Pinpoint the cell where the given text exists, returning its [x, y] midpoint coordinate. 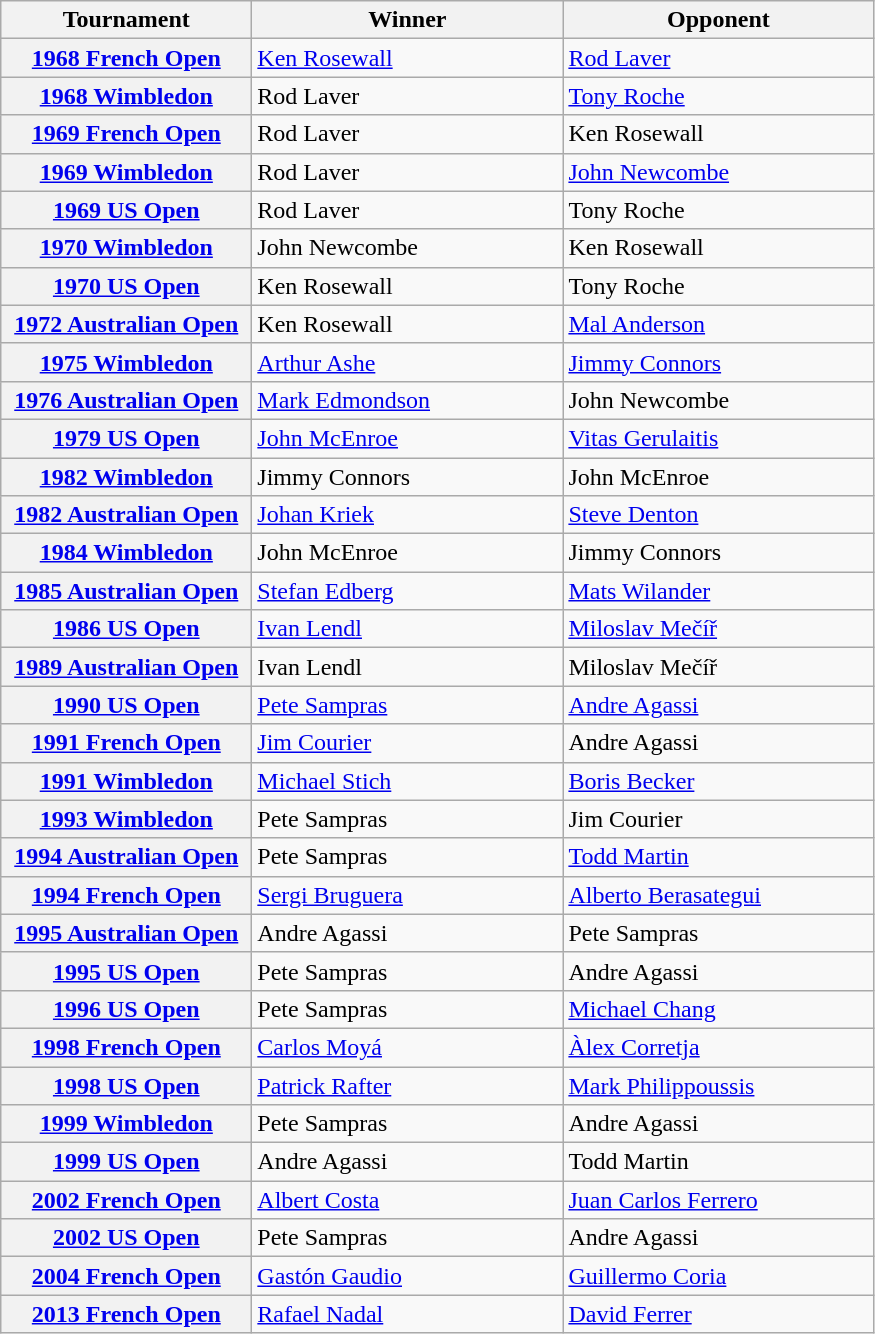
1985 Australian Open [126, 591]
Michael Chang [718, 1009]
1968 Wimbledon [126, 96]
1999 US Open [126, 1162]
Vitas Gerulaitis [718, 438]
1996 US Open [126, 1009]
Juan Carlos Ferrero [718, 1200]
1989 Australian Open [126, 667]
1993 Wimbledon [126, 819]
2002 US Open [126, 1238]
Steve Denton [718, 515]
2002 French Open [126, 1200]
Àlex Corretja [718, 1047]
Carlos Moyá [408, 1047]
Rafael Nadal [408, 1314]
1969 US Open [126, 210]
Alberto Berasategui [718, 895]
Mark Philippoussis [718, 1085]
Mark Edmondson [408, 400]
Tournament [126, 20]
1998 US Open [126, 1085]
1995 Australian Open [126, 933]
1982 Wimbledon [126, 477]
2013 French Open [126, 1314]
1994 Australian Open [126, 857]
2004 French Open [126, 1276]
Gastón Gaudio [408, 1276]
1970 Wimbledon [126, 248]
1969 French Open [126, 134]
1968 French Open [126, 58]
1976 Australian Open [126, 400]
1982 Australian Open [126, 515]
Opponent [718, 20]
1979 US Open [126, 438]
Winner [408, 20]
Johan Kriek [408, 515]
1984 Wimbledon [126, 553]
1994 French Open [126, 895]
1998 French Open [126, 1047]
1999 Wimbledon [126, 1124]
Patrick Rafter [408, 1085]
Arthur Ashe [408, 362]
1969 Wimbledon [126, 172]
1975 Wimbledon [126, 362]
1986 US Open [126, 629]
1970 US Open [126, 286]
Stefan Edberg [408, 591]
1990 US Open [126, 705]
Mats Wilander [718, 591]
1991 Wimbledon [126, 781]
1972 Australian Open [126, 324]
Boris Becker [718, 781]
Michael Stich [408, 781]
Sergi Bruguera [408, 895]
Guillermo Coria [718, 1276]
Mal Anderson [718, 324]
Albert Costa [408, 1200]
1995 US Open [126, 971]
1991 French Open [126, 743]
David Ferrer [718, 1314]
